Return the [x, y] coordinate for the center point of the cell that contains the specified text.  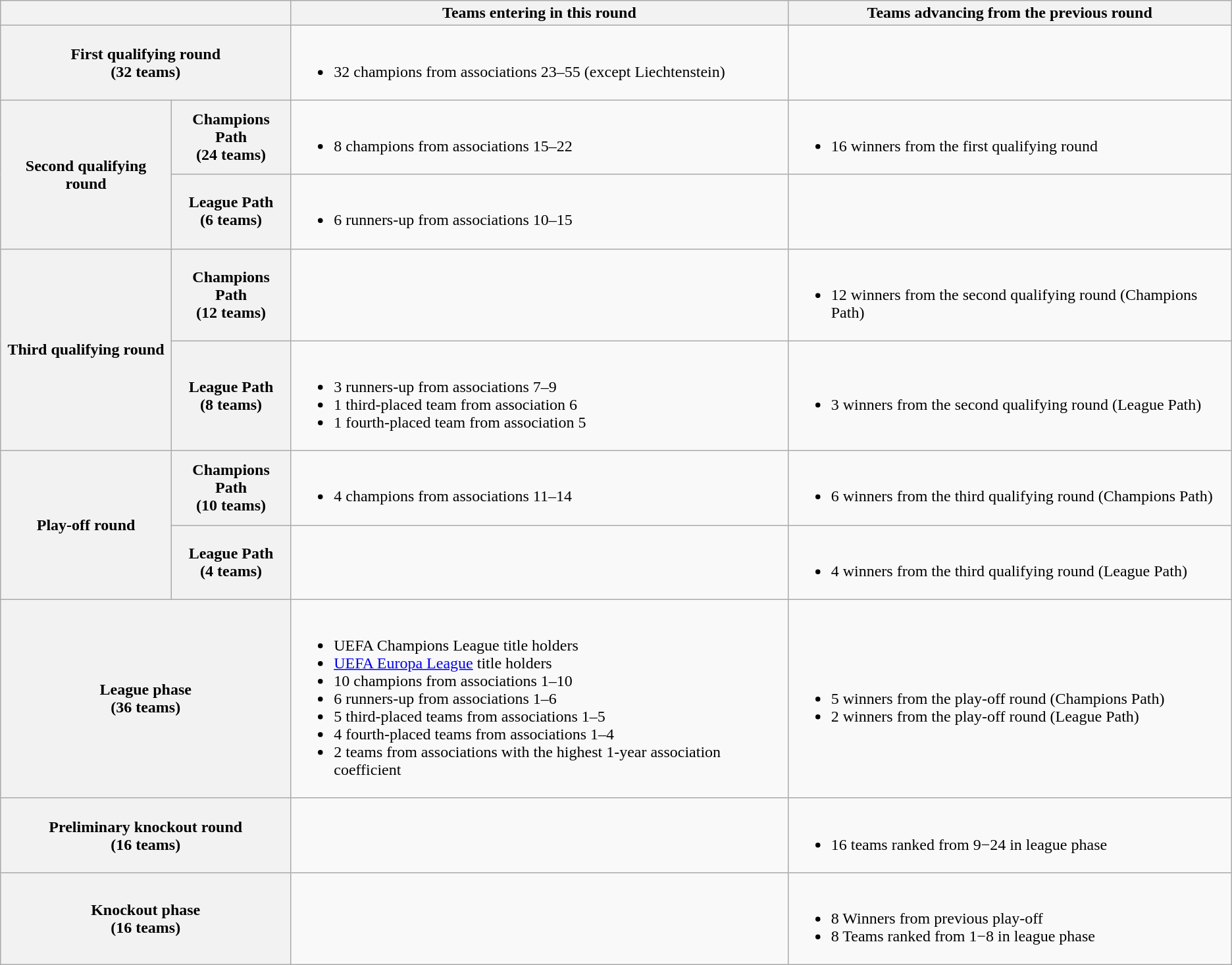
3 winners from the second qualifying round (League Path) [1010, 396]
Teams entering in this round [540, 13]
League Path(4 teams) [230, 562]
6 winners from the third qualifying round (Champions Path) [1010, 488]
16 winners from the first qualifying round [1010, 137]
16 teams ranked from 9−24 in league phase [1010, 835]
Knockout phase(16 teams) [146, 918]
Preliminary knockout round(16 teams) [146, 835]
League phase(36 teams) [146, 699]
32 champions from associations 23–55 (except Liechtenstein) [540, 63]
Second qualifying round [86, 174]
8 champions from associations 15–22 [540, 137]
12 winners from the second qualifying round (Champions Path) [1010, 295]
Play-off round [86, 525]
Teams advancing from the previous round [1010, 13]
League Path(8 teams) [230, 396]
League Path(6 teams) [230, 212]
4 winners from the third qualifying round (League Path) [1010, 562]
4 champions from associations 11–14 [540, 488]
First qualifying round(32 teams) [146, 63]
6 runners-up from associations 10–15 [540, 212]
5 winners from the play-off round (Champions Path)2 winners from the play-off round (League Path) [1010, 699]
Champions Path(24 teams) [230, 137]
Champions Path(12 teams) [230, 295]
Third qualifying round [86, 350]
8 Winners from previous play-off8 Teams ranked from 1−8 in league phase [1010, 918]
3 runners-up from associations 7–91 third-placed team from association 61 fourth-placed team from association 5 [540, 396]
Champions Path(10 teams) [230, 488]
